Extract the (x, y) coordinate from the center of the cell holding the provided text.  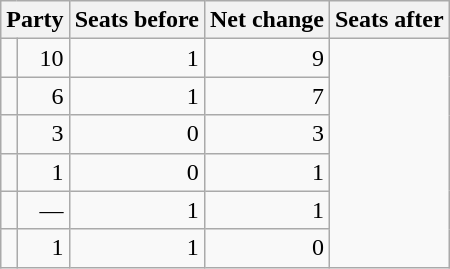
7 (266, 96)
Seats after (389, 20)
9 (266, 58)
Net change (266, 20)
Seats before (136, 20)
6 (43, 96)
Party (35, 20)
— (43, 210)
10 (43, 58)
